For the text-containing cell, return its midpoint in (X, Y) coordinate format. 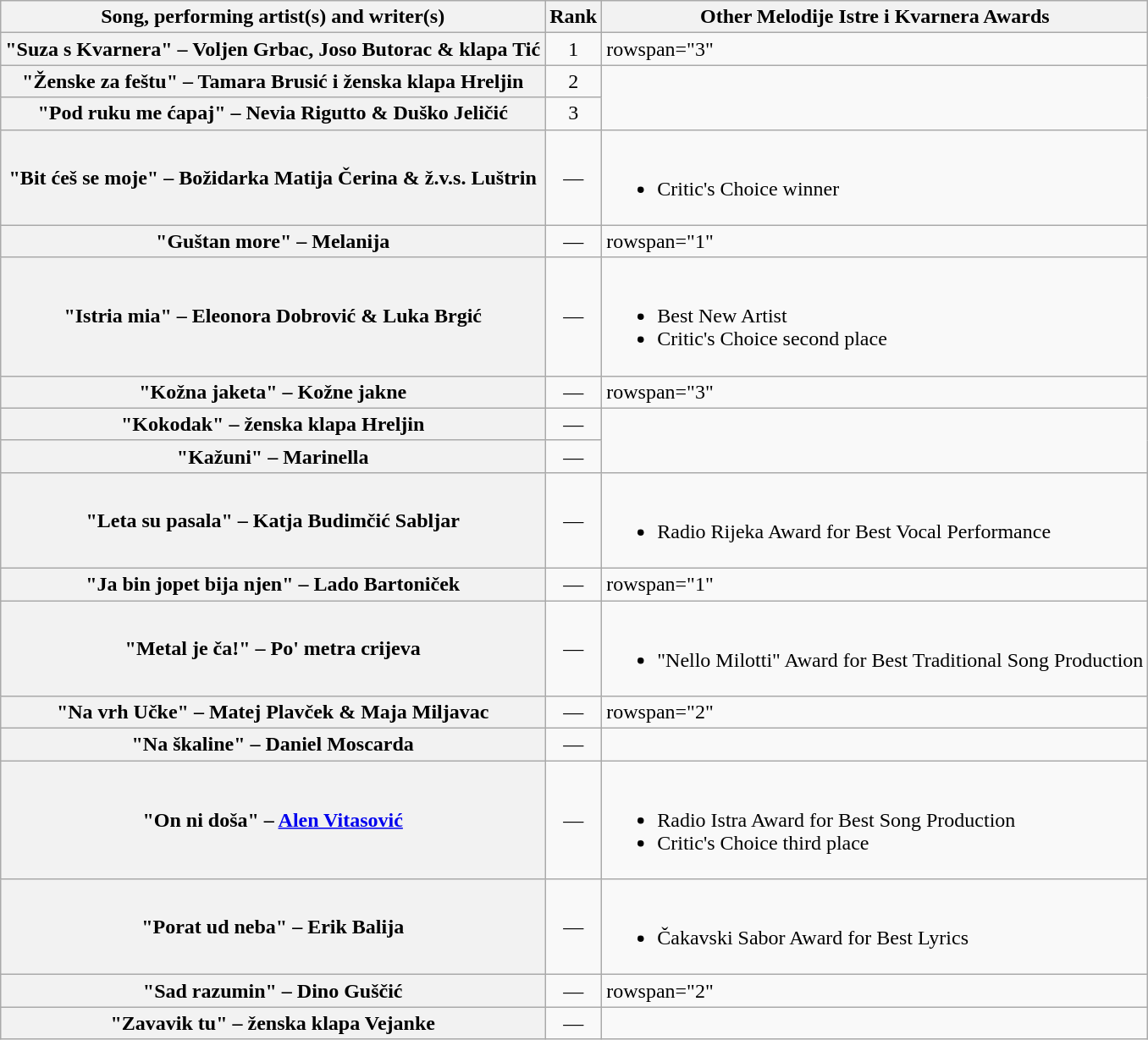
"Kokodak" – ženska klapa Hreljin (273, 424)
2 (574, 81)
"Zavavik tu" – ženska klapa Vejanke (273, 1023)
"Porat ud neba" – Erik Balija (273, 927)
Song, performing artist(s) and writer(s) (273, 17)
Radio Rijeka Award for Best Vocal Performance (875, 520)
Radio Istra Award for Best Song ProductionCritic's Choice third place (875, 820)
"Bit ćeš se moje" – Božidarka Matija Čerina & ž.v.s. Luštrin (273, 178)
Rank (574, 17)
Critic's Choice winner (875, 178)
"Guštan more" – Melanija (273, 241)
"Suza s Kvarnera" – Voljen Grbac, Joso Butorac & klapa Tić (273, 49)
"Leta su pasala" – Katja Budimčić Sabljar (273, 520)
Other Melodije Istre i Kvarnera Awards (875, 17)
3 (574, 113)
"Sad razumin" – Dino Guščić (273, 991)
Čakavski Sabor Award for Best Lyrics (875, 927)
"Nello Milotti" Award for Best Traditional Song Production (875, 648)
"Na vrh Učke" – Matej Plavček & Maja Miljavac (273, 713)
"Kažuni" – Marinella (273, 456)
"Kožna jaketa" – Kožne jakne (273, 392)
"Ja bin jopet bija njen" – Lado Bartoniček (273, 584)
"Pod ruku me ćapaj" – Nevia Rigutto & Duško Jeličić (273, 113)
"Ženske za feštu" – Tamara Brusić i ženska klapa Hreljin (273, 81)
"Metal je ča!" – Po' metra crijeva (273, 648)
1 (574, 49)
"Istria mia" – Eleonora Dobrović & Luka Brgić (273, 316)
"On ni doša" – Alen Vitasović (273, 820)
Best New ArtistCritic's Choice second place (875, 316)
"Na škaline" – Daniel Moscarda (273, 745)
